For the text-containing cell, return its midpoint in [x, y] coordinate format. 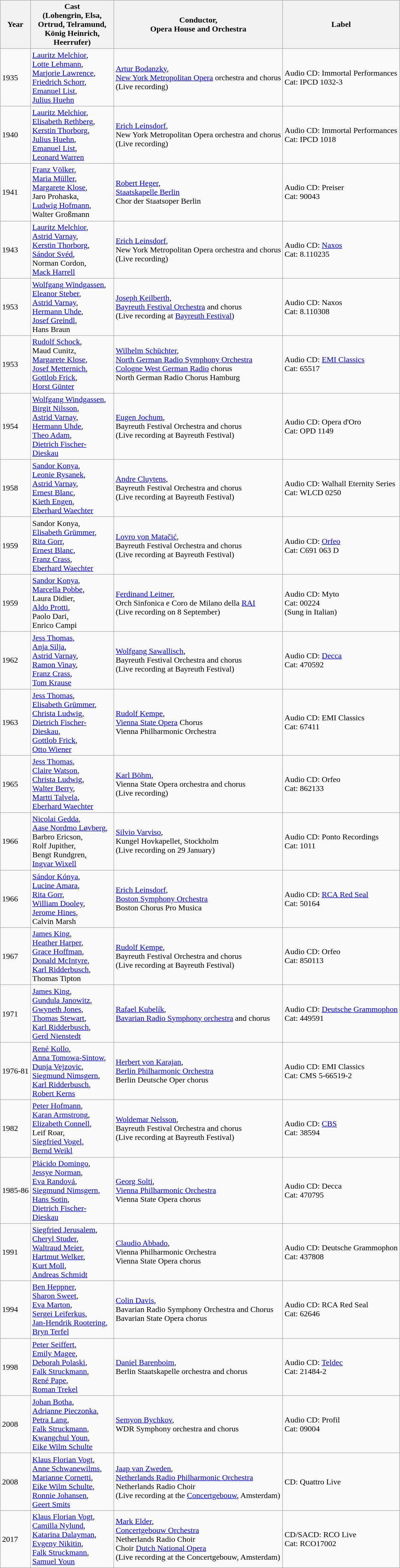
Audio CD: NaxosCat: 8.110235 [341, 249]
1962 [15, 660]
Audio CD: MytoCat: 00224(Sung in Italian) [341, 603]
Woldemar Nelsson,Bayreuth Festival Orchestra and chorus(Live recording at Bayreuth Festival) [199, 1128]
Erich Leinsdorf,Boston Symphony OrchestraBoston Chorus Pro Musica [199, 899]
Peter Seiffert,Emily Magee,Deborah Polaski,Falk Struckmann,René Pape,Roman Trekel [72, 1367]
Semyon Bychkov,WDR Symphony orchestra and chorus [199, 1424]
Audio CD: CBSCat: 38594 [341, 1128]
1940 [15, 135]
Audio CD: ProfilCat: 09004 [341, 1424]
Sándor Kónya,Lucine Amara,Rita Gorr,William Dooley,Jerome Hines,Calvin Marsh [72, 899]
Silvio Varviso,Kungel Hovkapellet, Stockholm(Live recording on 29 January) [199, 842]
Rudolf Kempe,Bayreuth Festival Orchestra and chorus(Live recording at Bayreuth Festival) [199, 956]
Audio CD: Deutsche GrammophonCat: 437808 [341, 1252]
1994 [15, 1309]
Klaus Florian Vogt,Anne Schwanewilms,Marianne Cornetti,Eike Wilm Schulte,Ronnie Johansen,Geert Smits [72, 1482]
Joseph Keilberth,Bayreuth Festival Orchestra and chorus(Live recording at Bayreuth Festival) [199, 307]
Sandor Konya,Leonie Rysanek,Astrid Varnay,Ernest Blanc,Kieth Engen,Eberhard Waechter [72, 488]
Plácido Domingo,Jessye Norman,Eva Randová,Siegmund Nimsgern,Hans Sotin,Dietrich Fischer-Dieskau [72, 1190]
Year [15, 25]
1941 [15, 192]
Audio CD: Deutsche GrammophonCat: 449591 [341, 1013]
Sandor Konya,Elisabeth Grümmer,Rita Gorr,Ernest Blanc,Franz Crass,Eberhard Waechter [72, 545]
Ben Heppner,Sharon Sweet,Eva Marton,Sergei Leiferkus,Jan-Hendrik Rootering,Bryn Terfel [72, 1309]
Jaap van Zweden, Netherlands Radio Philharmonic OrchestraNetherlands Radio Choir(Live recording at the Concertgebouw, Amsterdam) [199, 1482]
Audio CD: Immortal PerformancesCat: IPCD 1032-3 [341, 78]
1954 [15, 426]
Audio CD: RCA Red SealCat: 50164 [341, 899]
Andre Cluytens,Bayreuth Festival Orchestra and chorus(Live recording at Bayreuth Festival) [199, 488]
Siegfried Jerusalem,Cheryl Studer,Waltraud Meier,Hartmut Welker,Kurt Moll,Andreas Schmidt [72, 1252]
Wolfgang Windgassen, Birgit Nilsson,Astrid Varnay,Hermann Uhde,Theo Adam,Dietrich Fischer-Dieskau [72, 426]
Peter Hofmann,Karan Armstrong,Elizabeth Connell,Leif Roar,Siegfried Vogel,Bernd Weikl [72, 1128]
Johan Botha,Adrianne Pieczonka,Petra Lang,Falk Struckmann,Kwangchul Youn,Eike Wilm Schulte [72, 1424]
1963 [15, 722]
Eugen Jochum,Bayreuth Festival Orchestra and chorus(Live recording at Bayreuth Festival) [199, 426]
Klaus Florian Vogt,Camilla Nylund,Katarina Dalayman,Evgeny Nikitin,Falk Struckmann,Samuel Youn [72, 1539]
Jess Thomas,Elisabeth Grümmer,Christa Ludwig,Dietrich Fischer-Dieskau,Gottlob Frick,Otto Wiener [72, 722]
Audio CD: RCA Red SealCat: 62646 [341, 1309]
1976-81 [15, 1071]
Audio CD: OrfeoCat: C691 063 D [341, 545]
Mark Elder, Concertgebouw OrchestraNetherlands Radio ChoirChoir Dutch National Opera(Live recording at the Concertgebouw, Amsterdam) [199, 1539]
Audio CD: OrfeoCat: 862133 [341, 784]
1985-86 [15, 1190]
CD/SACD: RCO LiveCat: RCO17002 [341, 1539]
Karl Böhm,Vienna State Opera orchestra and chorus(Live recording) [199, 784]
James King,Gundula Janowitz,Gwyneth Jones,Thomas Stewart,Karl Ridderbusch,Gerd Nienstedt [72, 1013]
Audio CD: NaxosCat: 8.110308 [341, 307]
James King,Heather Harper,Grace Hoffman,Donald McIntyre,Karl Ridderbusch,Thomas Tipton [72, 956]
Claudio Abbado,Vienna Philharmonic OrchestraVienna State Opera chorus [199, 1252]
Rudolf Schock, Maud Cunitz,Margarete Klose,Josef Metternich,Gottlob Frick,Horst Günter [72, 364]
Nicolai Gedda,Aase Nordmo Løvberg,Barbro Ericson,Rolf Jupither,Bengt Rundgren,Ingvar Wixell [72, 842]
Label [341, 25]
1982 [15, 1128]
Sandor Konya,Marcella Pobbe,Laura Didier,Aldo Protti,Paolo Dari,Enrico Campi [72, 603]
Wolfgang Sawallisch,Bayreuth Festival Orchestra and chorus(Live recording at Bayreuth Festival) [199, 660]
Audio CD: Ponto RecordingsCat: 1011 [341, 842]
Georg Solti,Vienna Philharmonic OrchestraVienna State Opera chorus [199, 1190]
Lauritz Melchior,Astrid Varnay,Kerstin Thorborg,Sándor Svéd,Norman Cordon,Mack Harrell [72, 249]
Lauritz Melchior,Lotte Lehmann,Marjorie Lawrence,Friedrich Schorr,Emanuel List,Julius Huehn [72, 78]
Jess Thomas,Anja Silja,Astrid Varnay,Ramon Vinay,Franz Crass,Tom Krause [72, 660]
Jess Thomas,Claire Watson,Christa Ludwig,Walter Berry,Martti Talvela,Eberhard Waechter [72, 784]
1958 [15, 488]
Lauritz Melchior,Elisabeth Rethberg,Kerstin Thorborg,Julius Huehn,Emanuel List,Leonard Warren [72, 135]
1971 [15, 1013]
Rudolf Kempe,Vienna State Opera ChorusVienna Philharmonic Orchestra [199, 722]
Artur Bodanzky,New York Metropolitan Opera orchestra and chorus(Live recording) [199, 78]
1943 [15, 249]
Audio CD: DeccaCat: 470795 [341, 1190]
Rafael Kubelík,Bavarian Radio Symphony orchestra and chorus [199, 1013]
Audio CD: EMI ClassicsCat: CMS 5-66519-2 [341, 1071]
CD: Quattro Live [341, 1482]
Ferdinand Leitner,Orch Sinfonica e Coro de Milano della RAI(Live recording on 8 September) [199, 603]
1998 [15, 1367]
René Kollo,Anna Tomowa-Sintow,Dunja Vejzovic,Siegmund Nimsgern,Karl Ridderbusch,Robert Kerns [72, 1071]
Franz Völker,Maria Müller,Margarete Klose,Jaro Prohaska,Ludwig Hofmann,Walter Großmann [72, 192]
Conductor,Opera House and Orchestra [199, 25]
Audio CD: Walhall Eternity SeriesCat: WLCD 0250 [341, 488]
1991 [15, 1252]
Audio CD: EMI ClassicsCat: 65517 [341, 364]
Audio CD: EMI ClassicsCat: 67411 [341, 722]
Audio CD: PreiserCat: 90043 [341, 192]
1967 [15, 956]
Audio CD: Immortal PerformancesCat: IPCD 1018 [341, 135]
1965 [15, 784]
Cast (Lohengrin, Elsa,Ortrud, Telramund,König Heinrich, Heerrufer) [72, 25]
Daniel Barenboim,Berlin Staatskapelle orchestra and chorus [199, 1367]
1935 [15, 78]
Audio CD: TeldecCat: 21484-2 [341, 1367]
Audio CD: DeccaCat: 470592 [341, 660]
Wilhelm Schüchter,North German Radio Symphony OrchestraCologne West German Radio chorusNorth German Radio Chorus Hamburg [199, 364]
Audio CD: Opera d'OroCat: OPD 1149 [341, 426]
2017 [15, 1539]
Robert Heger,Staatskapelle BerlinChor der Staatsoper Berlin [199, 192]
Herbert von Karajan,Berlin Philharmonic OrchestraBerlin Deutsche Oper chorus [199, 1071]
Lovro von Matačić,Bayreuth Festival Orchestra and chorus(Live recording at Bayreuth Festival) [199, 545]
Colin Davis,Bavarian Radio Symphony Orchestra and ChorusBavarian State Opera chorus [199, 1309]
Audio CD: OrfeoCat: 850113 [341, 956]
Wolfgang Windgassen,Eleanor Steber,Astrid Varnay,Hermann Uhde,Josef Greindl,Hans Braun [72, 307]
